Detect which cell encompasses the target text, then output its [X, Y] center coordinate. 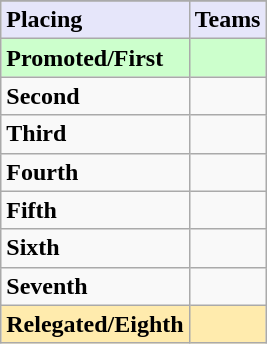
Placing [95, 20]
Third [95, 134]
Relegated/Eighth [95, 324]
Fifth [95, 210]
Fourth [95, 172]
Promoted/First [95, 58]
Sixth [95, 248]
Seventh [95, 286]
Second [95, 96]
Teams [228, 20]
